Find where the given text appears and provide that cell's center as (X, Y) coordinate. 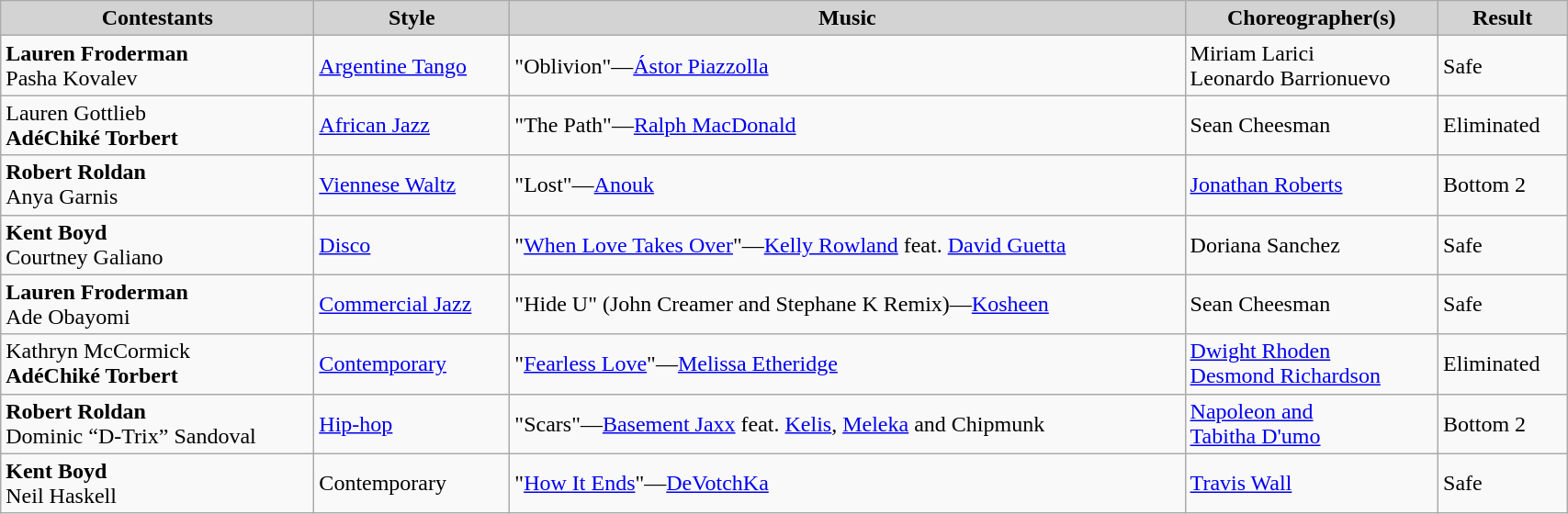
Viennese Waltz (412, 185)
"The Path"—Ralph MacDonald (847, 125)
African Jazz (412, 125)
"How It Ends"—DeVotchKa (847, 483)
Lauren FrodermanAde Obayomi (158, 305)
Jonathan Roberts (1312, 185)
Miriam LariciLeonardo Barrionuevo (1312, 66)
"When Love Takes Over"—Kelly Rowland feat. David Guetta (847, 244)
Contestants (158, 18)
Doriana Sanchez (1312, 244)
Lauren FrodermanPasha Kovalev (158, 66)
Lauren GottliebAdéChiké Torbert (158, 125)
"Fearless Love"—Melissa Etheridge (847, 363)
Robert RoldanDominic “D-Trix” Sandoval (158, 424)
Kent BoydNeil Haskell (158, 483)
Kathryn McCormickAdéChiké Torbert (158, 363)
Kent BoydCourtney Galiano (158, 244)
"Scars"—Basement Jaxx feat. Kelis, Meleka and Chipmunk (847, 424)
Argentine Tango (412, 66)
Style (412, 18)
Robert RoldanAnya Garnis (158, 185)
Hip-hop (412, 424)
"Hide U" (John Creamer and Stephane K Remix)—Kosheen (847, 305)
Result (1503, 18)
Choreographer(s) (1312, 18)
Napoleon andTabitha D'umo (1312, 424)
Dwight RhodenDesmond Richardson (1312, 363)
"Oblivion"—Ástor Piazzolla (847, 66)
Travis Wall (1312, 483)
Disco (412, 244)
"Lost"—Anouk (847, 185)
Music (847, 18)
Commercial Jazz (412, 305)
